Output the [x, y] coordinate of the center of the cell containing the given text.  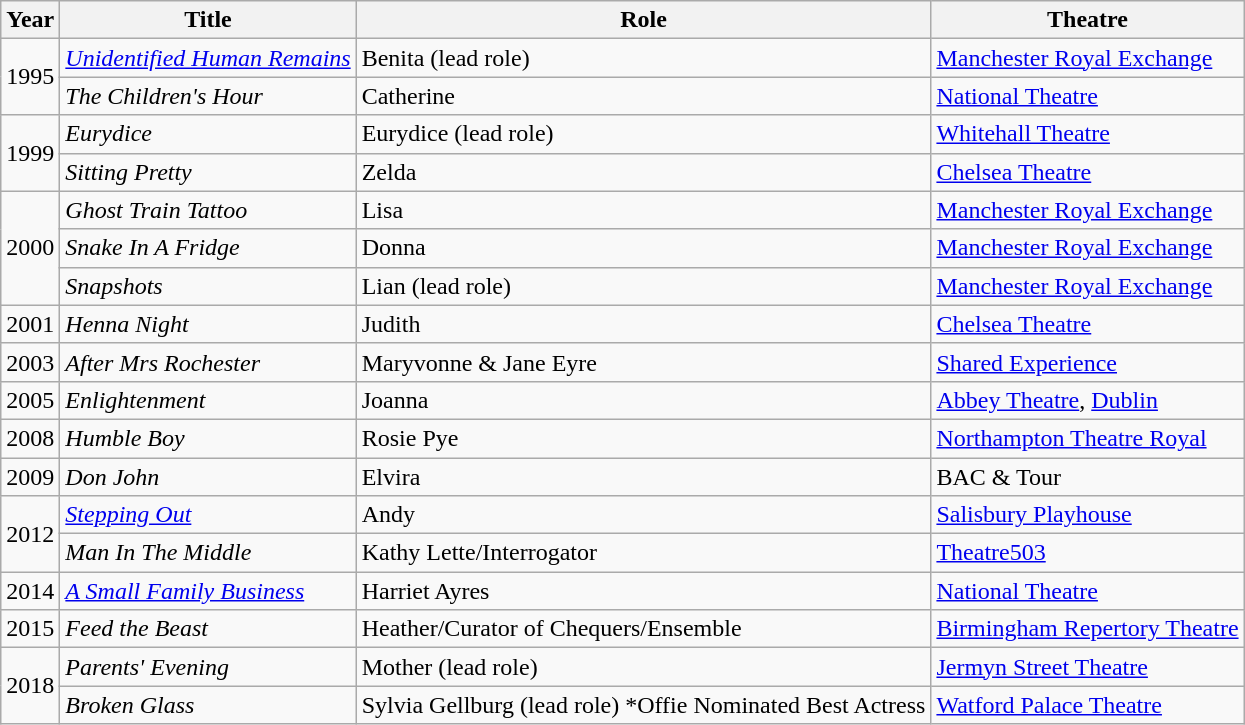
2003 [30, 362]
1999 [30, 153]
Don John [208, 477]
Man In The Middle [208, 553]
Sitting Pretty [208, 172]
Enlightenment [208, 400]
Humble Boy [208, 438]
2009 [30, 477]
2015 [30, 629]
Northampton Theatre Royal [1088, 438]
Title [208, 20]
Henna Night [208, 324]
Feed the Beast [208, 629]
A Small Family Business [208, 591]
Theatre503 [1088, 553]
2000 [30, 248]
Shared Experience [1088, 362]
After Mrs Rochester [208, 362]
BAC & Tour [1088, 477]
Stepping Out [208, 515]
Judith [644, 324]
Year [30, 20]
2012 [30, 534]
Broken Glass [208, 705]
Sylvia Gellburg (lead role) *Offie Nominated Best Actress [644, 705]
Eurydice [208, 134]
Rosie Pye [644, 438]
Lian (lead role) [644, 286]
Joanna [644, 400]
The Children's Hour [208, 96]
2005 [30, 400]
Salisbury Playhouse [1088, 515]
Kathy Lette/Interrogator [644, 553]
Snake In A Fridge [208, 248]
2014 [30, 591]
Parents' Evening [208, 667]
Lisa [644, 210]
Unidentified Human Remains [208, 58]
Whitehall Theatre [1088, 134]
Harriet Ayres [644, 591]
Theatre [1088, 20]
2001 [30, 324]
Eurydice (lead role) [644, 134]
Jermyn Street Theatre [1088, 667]
Role [644, 20]
Heather/Curator of Chequers/Ensemble [644, 629]
Donna [644, 248]
1995 [30, 77]
Birmingham Repertory Theatre [1088, 629]
Abbey Theatre, Dublin [1088, 400]
Elvira [644, 477]
Benita (lead role) [644, 58]
Mother (lead role) [644, 667]
2018 [30, 686]
Zelda [644, 172]
Snapshots [208, 286]
Catherine [644, 96]
Maryvonne & Jane Eyre [644, 362]
Ghost Train Tattoo [208, 210]
Andy [644, 515]
Watford Palace Theatre [1088, 705]
2008 [30, 438]
